Provide the [x, y] coordinate of the cell's center where the given text is located.  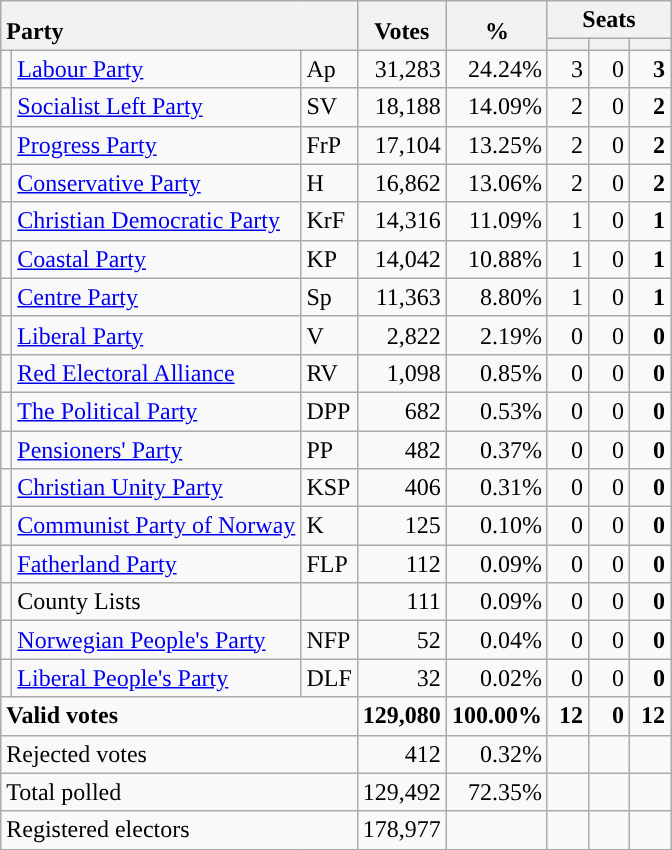
10.88% [496, 259]
0.37% [496, 449]
11,363 [402, 297]
K [329, 526]
DLF [329, 678]
14.09% [496, 107]
0.31% [496, 488]
0.04% [496, 640]
14,316 [402, 221]
0.53% [496, 411]
18,188 [402, 107]
Pensioners' Party [156, 449]
0.02% [496, 678]
178,977 [402, 830]
129,492 [402, 792]
Total polled [180, 792]
682 [402, 411]
Christian Democratic Party [156, 221]
52 [402, 640]
Socialist Left Party [156, 107]
Party [180, 26]
KP [329, 259]
Coastal Party [156, 259]
111 [402, 602]
KSP [329, 488]
Conservative Party [156, 183]
V [329, 335]
32 [402, 678]
Progress Party [156, 145]
Liberal Party [156, 335]
Sp [329, 297]
1,098 [402, 373]
% [496, 26]
Labour Party [156, 69]
The Political Party [156, 411]
412 [402, 754]
482 [402, 449]
0.32% [496, 754]
8.80% [496, 297]
2,822 [402, 335]
County Lists [156, 602]
Rejected votes [180, 754]
Valid votes [180, 716]
Votes [402, 26]
Norwegian People's Party [156, 640]
H [329, 183]
FLP [329, 564]
Red Electoral Alliance [156, 373]
13.25% [496, 145]
31,283 [402, 69]
Fatherland Party [156, 564]
406 [402, 488]
2.19% [496, 335]
16,862 [402, 183]
DPP [329, 411]
13.06% [496, 183]
PP [329, 449]
NFP [329, 640]
FrP [329, 145]
Christian Unity Party [156, 488]
24.24% [496, 69]
Ap [329, 69]
11.09% [496, 221]
SV [329, 107]
KrF [329, 221]
RV [329, 373]
0.85% [496, 373]
Centre Party [156, 297]
112 [402, 564]
125 [402, 526]
0.10% [496, 526]
Liberal People's Party [156, 678]
Communist Party of Norway [156, 526]
72.35% [496, 792]
17,104 [402, 145]
129,080 [402, 716]
Seats [608, 20]
100.00% [496, 716]
14,042 [402, 259]
Registered electors [180, 830]
